Return (x, y) of the center of cell containing provided text 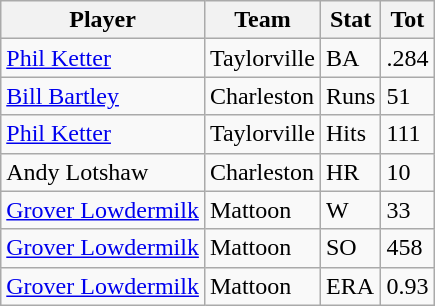
33 (408, 210)
Runs (350, 96)
111 (408, 134)
Andy Lotshaw (103, 172)
SO (350, 248)
Tot (408, 20)
Player (103, 20)
458 (408, 248)
HR (350, 172)
0.93 (408, 286)
.284 (408, 58)
Team (262, 20)
Stat (350, 20)
W (350, 210)
ERA (350, 286)
BA (350, 58)
Hits (350, 134)
51 (408, 96)
Bill Bartley (103, 96)
10 (408, 172)
